Return the [x, y] coordinate for the center point of the cell that contains the specified text.  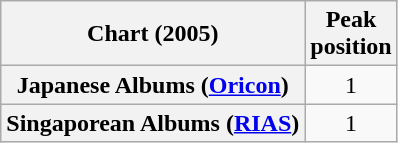
Peakposition [351, 34]
Singaporean Albums (RIAS) [153, 123]
Chart (2005) [153, 34]
Japanese Albums (Oricon) [153, 85]
